Detect which cell encompasses the target text, then output its (X, Y) center coordinate. 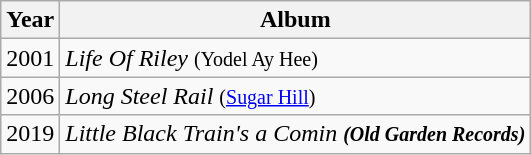
2001 (30, 58)
Life Of Riley (Yodel Ay Hee) (296, 58)
Long Steel Rail (Sugar Hill) (296, 96)
Little Black Train's a Comin (Old Garden Records) (296, 134)
2006 (30, 96)
Album (296, 20)
Year (30, 20)
2019 (30, 134)
